Return [X, Y] of the center of cell containing provided text 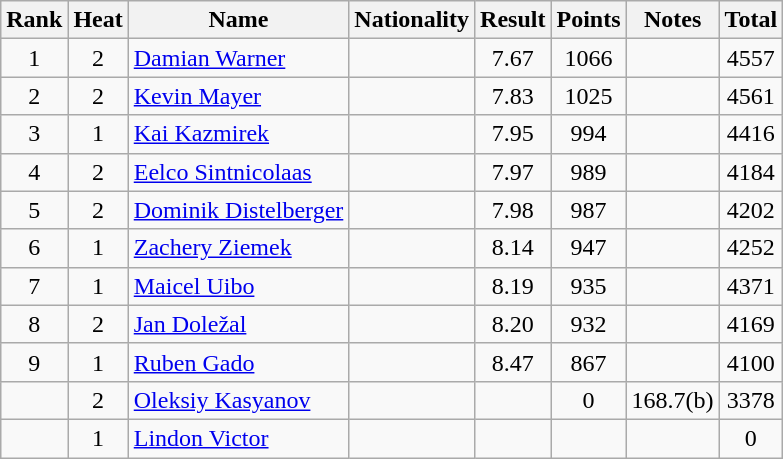
Rank [34, 20]
4100 [751, 362]
4561 [751, 96]
8.19 [513, 286]
1025 [588, 96]
989 [588, 172]
Lindon Victor [238, 438]
4371 [751, 286]
168.7(b) [672, 400]
Heat [98, 20]
3 [34, 134]
7.83 [513, 96]
1066 [588, 58]
Jan Doležal [238, 324]
3378 [751, 400]
8 [34, 324]
4252 [751, 248]
7.67 [513, 58]
Dominik Distelberger [238, 210]
8.47 [513, 362]
932 [588, 324]
5 [34, 210]
935 [588, 286]
4557 [751, 58]
4169 [751, 324]
Eelco Sintnicolaas [238, 172]
4416 [751, 134]
Total [751, 20]
Maicel Uibo [238, 286]
9 [34, 362]
8.14 [513, 248]
8.20 [513, 324]
987 [588, 210]
Oleksiy Kasyanov [238, 400]
4202 [751, 210]
7.97 [513, 172]
Zachery Ziemek [238, 248]
Damian Warner [238, 58]
994 [588, 134]
Result [513, 20]
4 [34, 172]
Notes [672, 20]
Kai Kazmirek [238, 134]
4184 [751, 172]
7.95 [513, 134]
Name [238, 20]
Points [588, 20]
867 [588, 362]
7.98 [513, 210]
6 [34, 248]
Nationality [412, 20]
Kevin Mayer [238, 96]
Ruben Gado [238, 362]
7 [34, 286]
947 [588, 248]
